Capture the cell that displays the provided text and extract its [x, y] central coordinate. 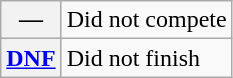
Did not compete [146, 20]
— [31, 20]
Did not finish [146, 58]
DNF [31, 58]
